Return (X, Y) of the center of cell containing provided text 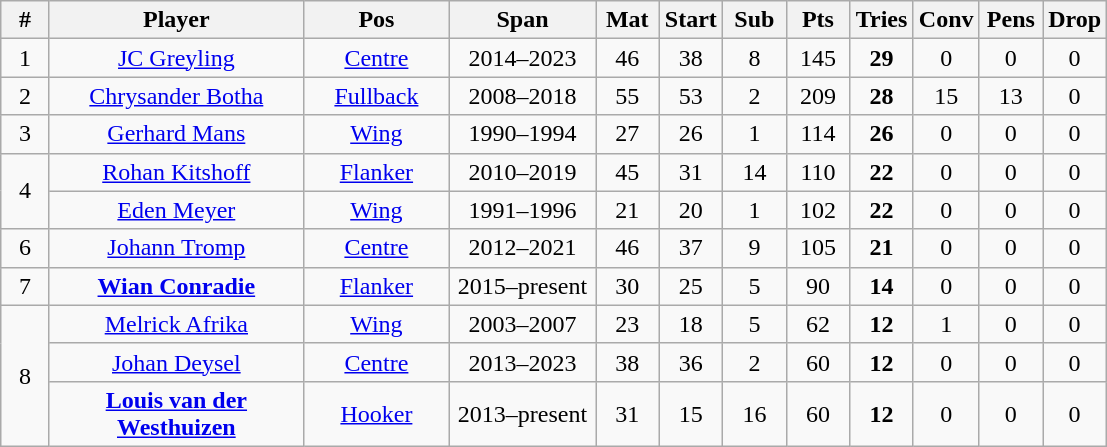
20 (691, 210)
Fullback (376, 96)
Rohan Kitshoff (176, 172)
Player (176, 20)
45 (628, 172)
53 (691, 96)
18 (691, 324)
36 (691, 362)
145 (818, 58)
1990–1994 (522, 134)
3 (26, 134)
114 (818, 134)
Melrick Afrika (176, 324)
Wian Conradie (176, 286)
Span (522, 20)
2003–2007 (522, 324)
4 (26, 191)
105 (818, 248)
13 (1011, 96)
Mat (628, 20)
102 (818, 210)
Drop (1075, 20)
2013–present (522, 414)
2010–2019 (522, 172)
Tries (882, 20)
Pens (1011, 20)
1991–1996 (522, 210)
209 (818, 96)
Start (691, 20)
Hooker (376, 414)
Chrysander Botha (176, 96)
2013–2023 (522, 362)
9 (755, 248)
Eden Meyer (176, 210)
37 (691, 248)
27 (628, 134)
2015–present (522, 286)
Johan Deysel (176, 362)
Gerhard Mans (176, 134)
Johann Tromp (176, 248)
55 (628, 96)
Sub (755, 20)
23 (628, 324)
30 (628, 286)
# (26, 20)
2008–2018 (522, 96)
2014–2023 (522, 58)
JC Greyling (176, 58)
2012–2021 (522, 248)
62 (818, 324)
Conv (946, 20)
Louis van der Westhuizen (176, 414)
25 (691, 286)
6 (26, 248)
110 (818, 172)
Pts (818, 20)
28 (882, 96)
Pos (376, 20)
16 (755, 414)
29 (882, 58)
90 (818, 286)
7 (26, 286)
